Pinpoint the cell where the given text exists, returning its (x, y) midpoint coordinate. 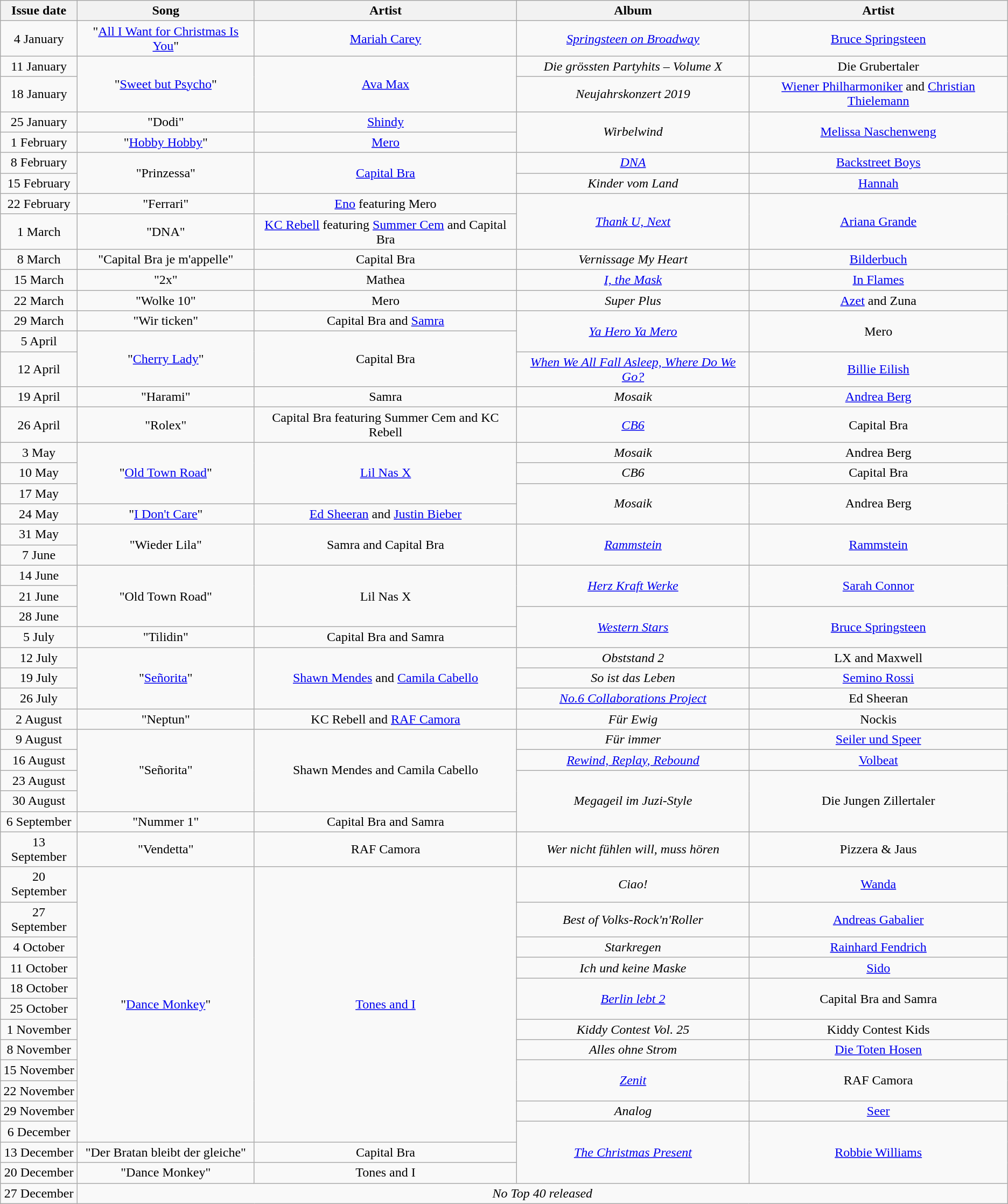
Nockis (878, 719)
13 December (39, 1152)
When We All Fall Asleep, Where Do We Go? (633, 370)
The Christmas Present (633, 1152)
19 July (39, 678)
Semino Rossi (878, 678)
"Sweet but Psycho" (166, 84)
Springsteen on Broadway (633, 39)
"Wir ticken" (166, 321)
8 November (39, 1050)
Für immer (633, 740)
27 September (39, 919)
LX and Maxwell (878, 658)
3 May (39, 453)
So ist das Leben (633, 678)
"I Don't Care" (166, 514)
18 January (39, 94)
22 February (39, 204)
"Der Bratan bleibt der gleiche" (166, 1152)
12 July (39, 658)
Berlin lebt 2 (633, 998)
15 March (39, 280)
26 April (39, 424)
25 October (39, 1008)
9 August (39, 740)
22 March (39, 300)
I, the Mask (633, 280)
21 June (39, 596)
26 July (39, 699)
1 November (39, 1029)
"2x" (166, 280)
2 August (39, 719)
8 February (39, 163)
5 July (39, 637)
Kiddy Contest Kids (878, 1029)
Issue date (39, 11)
Ciao! (633, 885)
4 January (39, 39)
Melissa Naschenweng (878, 132)
Volbeat (878, 760)
Kinder vom Land (633, 183)
Backstreet Boys (878, 163)
Megageil im Juzi-Style (633, 801)
KC Rebell and RAF Camora (386, 719)
11 October (39, 968)
1 March (39, 232)
"Wieder Lila" (166, 545)
14 June (39, 575)
5 April (39, 342)
Mariah Carey (386, 39)
Andreas Gabalier (878, 919)
31 May (39, 534)
Robbie Williams (878, 1152)
"Tilidin" (166, 637)
DNA (633, 163)
10 May (39, 473)
"Vendetta" (166, 849)
"Prinzessa" (166, 173)
"Capital Bra je m'appelle" (166, 259)
Kiddy Contest Vol. 25 (633, 1029)
23 August (39, 781)
Samra (386, 397)
12 April (39, 370)
Ich und keine Maske (633, 968)
Die Jungen Zillertaler (878, 801)
Obststand 2 (633, 658)
4 October (39, 947)
Sarah Connor (878, 586)
"All I Want for Christmas Is You" (166, 39)
"Rolex" (166, 424)
Capital Bra featuring Summer Cem and KC Rebell (386, 424)
7 June (39, 555)
Rewind, Replay, Rebound (633, 760)
Shindy (386, 122)
Seiler und Speer (878, 740)
Die grössten Partyhits – Volume X (633, 66)
"DNA" (166, 232)
19 April (39, 397)
15 February (39, 183)
8 March (39, 259)
17 May (39, 493)
Wiener Philharmoniker and Christian Thielemann (878, 94)
6 September (39, 822)
Für Ewig (633, 719)
6 December (39, 1132)
Album (633, 11)
Neujahrskonzert 2019 (633, 94)
20 September (39, 885)
Ariana Grande (878, 221)
1 February (39, 142)
Song (166, 11)
Wer nicht fühlen will, muss hören (633, 849)
Western Stars (633, 627)
Rainhard Fendrich (878, 947)
"Ferrari" (166, 204)
28 June (39, 616)
Ava Max (386, 84)
Eno featuring Mero (386, 204)
24 May (39, 514)
Herz Kraft Werke (633, 586)
Alles ohne Strom (633, 1050)
Starkregen (633, 947)
Super Plus (633, 300)
20 December (39, 1173)
29 November (39, 1111)
Pizzera & Jaus (878, 849)
Ya Hero Ya Mero (633, 331)
13 September (39, 849)
KC Rebell featuring Summer Cem and Capital Bra (386, 232)
Best of Volks-Rock'n'Roller (633, 919)
Seer (878, 1111)
No.6 Collaborations Project (633, 699)
22 November (39, 1091)
29 March (39, 321)
Vernissage My Heart (633, 259)
11 January (39, 66)
"Wolke 10" (166, 300)
"Cherry Lady" (166, 359)
Analog (633, 1111)
"Neptun" (166, 719)
"Harami" (166, 397)
"Dodi" (166, 122)
Zenit (633, 1081)
In Flames (878, 280)
30 August (39, 801)
"Nummer 1" (166, 822)
25 January (39, 122)
Wanda (878, 885)
Hannah (878, 183)
Sido (878, 968)
Samra and Capital Bra (386, 545)
Ed Sheeran (878, 699)
No Top 40 released (542, 1193)
Ed Sheeran and Justin Bieber (386, 514)
Bilderbuch (878, 259)
Azet and Zuna (878, 300)
18 October (39, 988)
Die Toten Hosen (878, 1050)
16 August (39, 760)
Mathea (386, 280)
15 November (39, 1070)
"Hobby Hobby" (166, 142)
Billie Eilish (878, 370)
27 December (39, 1193)
Wirbelwind (633, 132)
Die Grubertaler (878, 66)
Thank U, Next (633, 221)
